Find where the given text appears and provide that cell's center as (X, Y) coordinate. 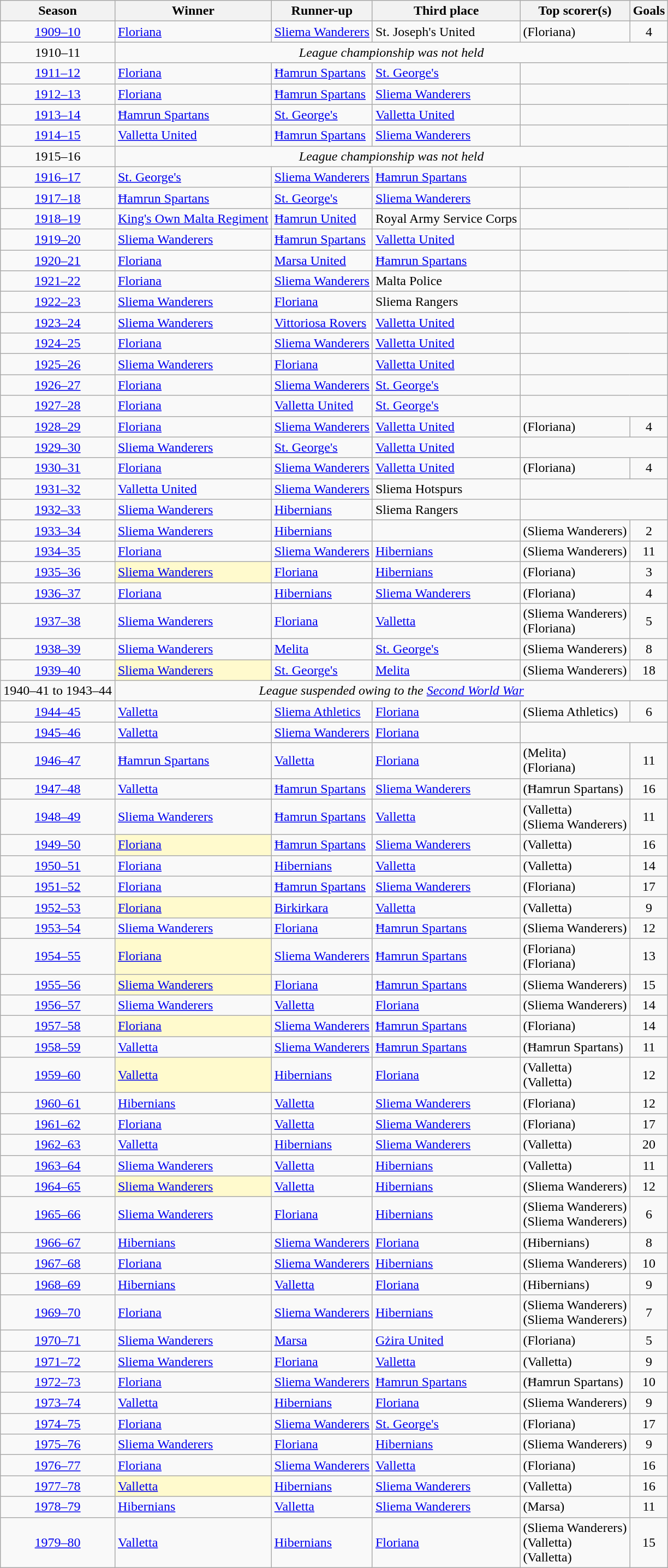
1952–53 (58, 907)
1927–28 (58, 406)
1918–19 (58, 218)
Winner (193, 11)
Vittoriosa Rovers (322, 323)
1928–29 (58, 427)
1933–34 (58, 530)
1914–15 (58, 135)
1920–21 (58, 261)
1977–78 (58, 1486)
1940–41 to 1943–44 (58, 691)
1961–62 (58, 1124)
1960–61 (58, 1103)
1944–45 (58, 712)
1972–73 (58, 1382)
1949–50 (58, 845)
Malta Police (446, 281)
1979–80 (58, 1542)
1938–39 (58, 649)
Top scorer(s) (575, 11)
1965–66 (58, 1215)
Third place (446, 11)
League suspended owing to the Second World War (391, 691)
Runner-up (322, 11)
1962–63 (58, 1145)
1963–64 (58, 1165)
(Marsa) (575, 1507)
St. Joseph's United (446, 32)
1911–12 (58, 73)
1939–40 (58, 670)
1937–38 (58, 622)
(Sliema Wanderers) (Valletta) (Valletta) (575, 1542)
1923–24 (58, 323)
1951–52 (58, 886)
(Valletta) (Sliema Wanderers) (575, 817)
Sliema Athletics (322, 712)
1969–70 (58, 1312)
1910–11 (58, 52)
Sliema Hotspurs (446, 489)
King's Own Malta Regiment (193, 218)
1909–10 (58, 32)
1913–14 (58, 115)
1921–22 (58, 281)
1968–69 (58, 1284)
(Melita) (Floriana) (575, 760)
(Floriana) (Floriana) (575, 956)
1915–16 (58, 156)
18 (649, 670)
Ħamrun United (322, 218)
1967–68 (58, 1263)
1935–36 (58, 572)
1922–23 (58, 302)
1948–49 (58, 817)
1958–59 (58, 1047)
1912–13 (58, 94)
1971–72 (58, 1362)
1936–37 (58, 593)
Birkirkara (322, 907)
2 (649, 530)
1916–17 (58, 177)
1970–71 (58, 1340)
1917–18 (58, 198)
Season (58, 11)
(Sliema Wanderers) (Floriana) (575, 622)
13 (649, 956)
1973–74 (58, 1403)
3 (649, 572)
1947–48 (58, 789)
1956–57 (58, 1005)
1957–58 (58, 1026)
Marsa United (322, 261)
20 (649, 1145)
1946–47 (58, 760)
1945–46 (58, 732)
1929–30 (58, 447)
1966–67 (58, 1242)
(Valletta) (Valletta) (575, 1075)
7 (649, 1312)
Gżira United (446, 1340)
Goals (649, 11)
1926–27 (58, 385)
1934–35 (58, 551)
Marsa (322, 1340)
1959–60 (58, 1075)
1930–31 (58, 468)
1931–32 (58, 489)
1953–54 (58, 928)
1976–77 (58, 1465)
1950–51 (58, 866)
1932–33 (58, 510)
1925–26 (58, 364)
1974–75 (58, 1424)
1975–76 (58, 1445)
1978–79 (58, 1507)
1919–20 (58, 239)
1964–65 (58, 1186)
1954–55 (58, 956)
1924–25 (58, 344)
(Sliema Athletics) (575, 712)
1955–56 (58, 985)
Royal Army Service Corps (446, 218)
